Capture the cell that displays the provided text and extract its [X, Y] central coordinate. 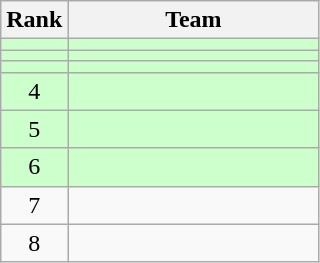
5 [34, 129]
Rank [34, 20]
7 [34, 205]
Team [194, 20]
8 [34, 243]
6 [34, 167]
4 [34, 91]
